Determine the (x, y) coordinate at the center of the cell enclosing the given text.  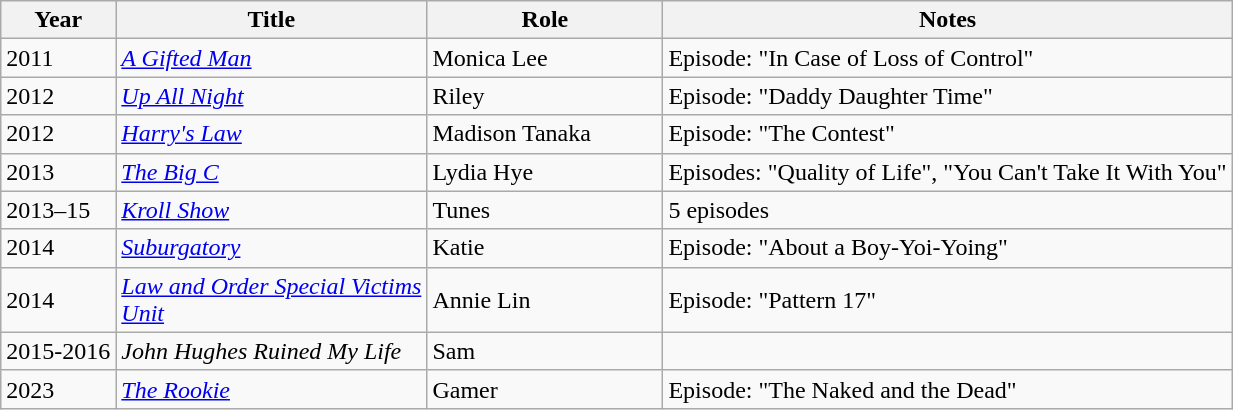
2023 (58, 389)
Annie Lin (545, 300)
Suburgatory (272, 248)
Episode: "The Contest" (948, 134)
Notes (948, 20)
The Big C (272, 172)
Episode: "About a Boy-Yoi-Yoing" (948, 248)
Madison Tanaka (545, 134)
2015-2016 (58, 351)
Tunes (545, 210)
Law and Order Special Victims Unit (272, 300)
2013 (58, 172)
5 episodes (948, 210)
Episode: "In Case of Loss of Control" (948, 58)
Lydia Hye (545, 172)
Episodes: "Quality of Life", "You Can't Take It With You" (948, 172)
Episode: "The Naked and the Dead" (948, 389)
John Hughes Ruined My Life (272, 351)
The Rookie (272, 389)
Katie (545, 248)
Harry's Law (272, 134)
Year (58, 20)
Role (545, 20)
2011 (58, 58)
Gamer (545, 389)
Up All Night (272, 96)
A Gifted Man (272, 58)
Episode: "Pattern 17" (948, 300)
Riley (545, 96)
Monica Lee (545, 58)
Episode: "Daddy Daughter Time" (948, 96)
Kroll Show (272, 210)
Sam (545, 351)
2013–15 (58, 210)
Title (272, 20)
